Identify which cell holds the provided text, then report its [X, Y] central coordinate. 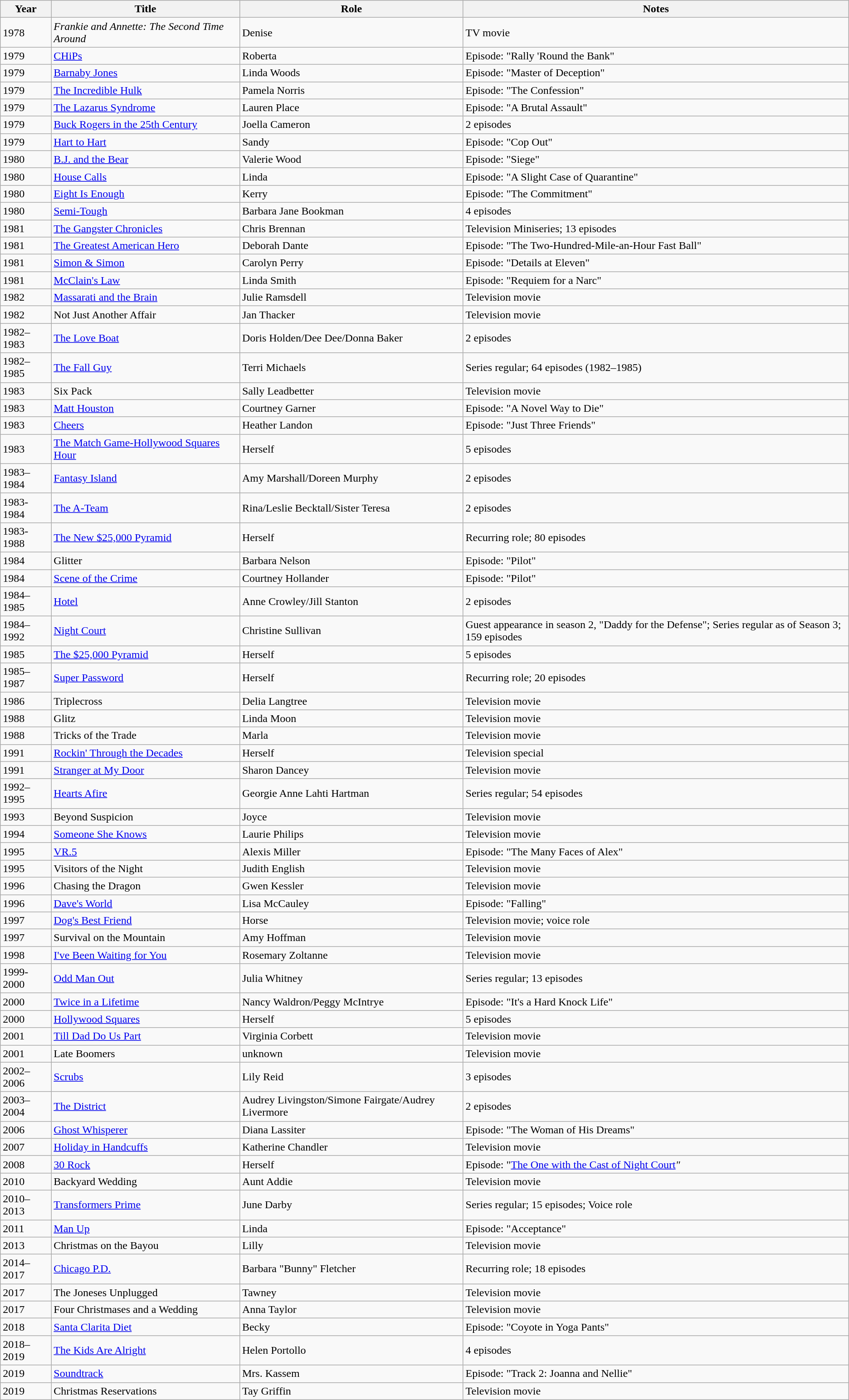
1986 [26, 701]
Episode: "Acceptance" [656, 1229]
Episode: "A Brutal Assault" [656, 107]
Alexis Miller [351, 851]
2010–2013 [26, 1205]
Nancy Waldron/Peggy McIntrye [351, 1002]
1994 [26, 834]
Mrs. Kassem [351, 1374]
1999-2000 [26, 979]
The Kids Are Alright [146, 1351]
Linda Moon [351, 718]
Sandy [351, 142]
Semi-Tough [146, 211]
Linda Smith [351, 280]
Scene of the Crime [146, 578]
Marla [351, 736]
Rockin' Through the Decades [146, 753]
Episode: "Requiem for a Narc" [656, 280]
The Match Game-Hollywood Squares Hour [146, 449]
Recurring role; 20 episodes [656, 678]
Episode: "The Woman of His Dreams" [656, 1130]
1982–1985 [26, 367]
Title [146, 9]
Four Christmases and a Wedding [146, 1310]
Doris Holden/Dee Dee/Donna Baker [351, 338]
Amy Hoffman [351, 938]
Notes [656, 9]
Deborah Dante [351, 246]
Horse [351, 921]
Triplecross [146, 701]
Barnaby Jones [146, 73]
Joyce [351, 817]
Christmas Reservations [146, 1391]
Television special [656, 753]
Hotel [146, 601]
Jan Thacker [351, 315]
Christine Sullivan [351, 631]
Series regular; 13 episodes [656, 979]
Episode: "Cop Out" [656, 142]
Tay Griffin [351, 1391]
Episode: "A Slight Case of Quarantine" [656, 176]
Guest appearance in season 2, "Daddy for the Defense"; Series regular as of Season 3; 159 episodes [656, 631]
Till Dad Do Us Part [146, 1036]
Sally Leadbetter [351, 391]
Becky [351, 1327]
Virginia Corbett [351, 1036]
2011 [26, 1229]
2014–2017 [26, 1269]
1984–1985 [26, 601]
Cheers [146, 425]
Episode: "Track 2: Joanna and Nellie" [656, 1374]
Delia Langtree [351, 701]
Episode: "Falling" [656, 903]
The Lazarus Syndrome [146, 107]
Hart to Hart [146, 142]
Scrubs [146, 1077]
Aunt Addie [351, 1181]
Pamela Norris [351, 90]
Visitors of the Night [146, 868]
Episode: "The Many Faces of Alex" [656, 851]
Lauren Place [351, 107]
Barbara Nelson [351, 561]
Helen Portollo [351, 1351]
Fantasy Island [146, 478]
Terri Michaels [351, 367]
Series regular; 64 episodes (1982–1985) [656, 367]
Simon & Simon [146, 263]
The Fall Guy [146, 367]
Valerie Wood [351, 159]
Dog's Best Friend [146, 921]
The Greatest American Hero [146, 246]
Lisa McCauley [351, 903]
Denise [351, 33]
The A-Team [146, 508]
Ghost Whisperer [146, 1130]
Odd Man Out [146, 979]
Series regular; 15 episodes; Voice role [656, 1205]
Linda Woods [351, 73]
Anna Taylor [351, 1310]
Rina/Leslie Becktall/Sister Teresa [351, 508]
Barbara "Bunny" Fletcher [351, 1269]
Year [26, 9]
Kerry [351, 194]
Laurie Philips [351, 834]
Episode: "The One with the Cast of Night Court" [656, 1164]
Chicago P.D. [146, 1269]
Glitter [146, 561]
1998 [26, 955]
Man Up [146, 1229]
Twice in a Lifetime [146, 1002]
Holiday in Handcuffs [146, 1147]
Frankie and Annette: The Second Time Around [146, 33]
Rosemary Zoltanne [351, 955]
Buck Rogers in the 25th Century [146, 125]
Stranger at My Door [146, 770]
Lilly [351, 1246]
Six Pack [146, 391]
Transformers Prime [146, 1205]
Barbara Jane Bookman [351, 211]
Episode: "Details at Eleven" [656, 263]
Episode: "Just Three Friends" [656, 425]
Survival on the Mountain [146, 938]
Santa Clarita Diet [146, 1327]
CHiPs [146, 56]
Julia Whitney [351, 979]
Episode: "It's a Hard Knock Life" [656, 1002]
The New $25,000 Pyramid [146, 537]
Courtney Hollander [351, 578]
Super Password [146, 678]
1993 [26, 817]
Katherine Chandler [351, 1147]
2010 [26, 1181]
2018–2019 [26, 1351]
Massarati and the Brain [146, 298]
B.J. and the Bear [146, 159]
1978 [26, 33]
McClain's Law [146, 280]
2008 [26, 1164]
Episode: "The Confession" [656, 90]
Backyard Wedding [146, 1181]
Television Miniseries; 13 episodes [656, 228]
Roberta [351, 56]
Georgie Anne Lahti Hartman [351, 794]
1985 [26, 654]
Judith English [351, 868]
Someone She Knows [146, 834]
2018 [26, 1327]
Beyond Suspicion [146, 817]
Anne Crowley/Jill Stanton [351, 601]
The $25,000 Pyramid [146, 654]
1983–1984 [26, 478]
2007 [26, 1147]
Episode: "Master of Deception" [656, 73]
Chasing the Dragon [146, 886]
1983-1988 [26, 537]
Tricks of the Trade [146, 736]
The Love Boat [146, 338]
Heather Landon [351, 425]
1992–1995 [26, 794]
Episode: "The Commitment" [656, 194]
House Calls [146, 176]
Eight Is Enough [146, 194]
Television movie; voice role [656, 921]
The Incredible Hulk [146, 90]
Episode: "Rally 'Round the Bank" [656, 56]
2006 [26, 1130]
Matt Houston [146, 408]
The Joneses Unplugged [146, 1293]
Sharon Dancey [351, 770]
Recurring role; 18 episodes [656, 1269]
Carolyn Perry [351, 263]
Late Boomers [146, 1054]
VR.5 [146, 851]
The Gangster Chronicles [146, 228]
I've Been Waiting for You [146, 955]
1982–1983 [26, 338]
2003–2004 [26, 1107]
Soundtrack [146, 1374]
1983-1984 [26, 508]
Hollywood Squares [146, 1019]
Episode: "Coyote in Yoga Pants" [656, 1327]
Julie Ramsdell [351, 298]
Recurring role; 80 episodes [656, 537]
2013 [26, 1246]
Tawney [351, 1293]
2002–2006 [26, 1077]
TV movie [656, 33]
3 episodes [656, 1077]
Dave's World [146, 903]
Lily Reid [351, 1077]
Courtney Garner [351, 408]
June Darby [351, 1205]
Glitz [146, 718]
Role [351, 9]
30 Rock [146, 1164]
1985–1987 [26, 678]
Audrey Livingston/Simone Fairgate/Audrey Livermore [351, 1107]
Night Court [146, 631]
Episode: "Siege" [656, 159]
Series regular; 54 episodes [656, 794]
Episode: "The Two-Hundred-Mile-an-Hour Fast Ball" [656, 246]
Diana Lassiter [351, 1130]
The District [146, 1107]
Amy Marshall/Doreen Murphy [351, 478]
Joella Cameron [351, 125]
unknown [351, 1054]
Not Just Another Affair [146, 315]
Hearts Afire [146, 794]
1984–1992 [26, 631]
Christmas on the Bayou [146, 1246]
Episode: "A Novel Way to Die" [656, 408]
Chris Brennan [351, 228]
Gwen Kessler [351, 886]
